Return [X, Y] of the center of cell containing provided text 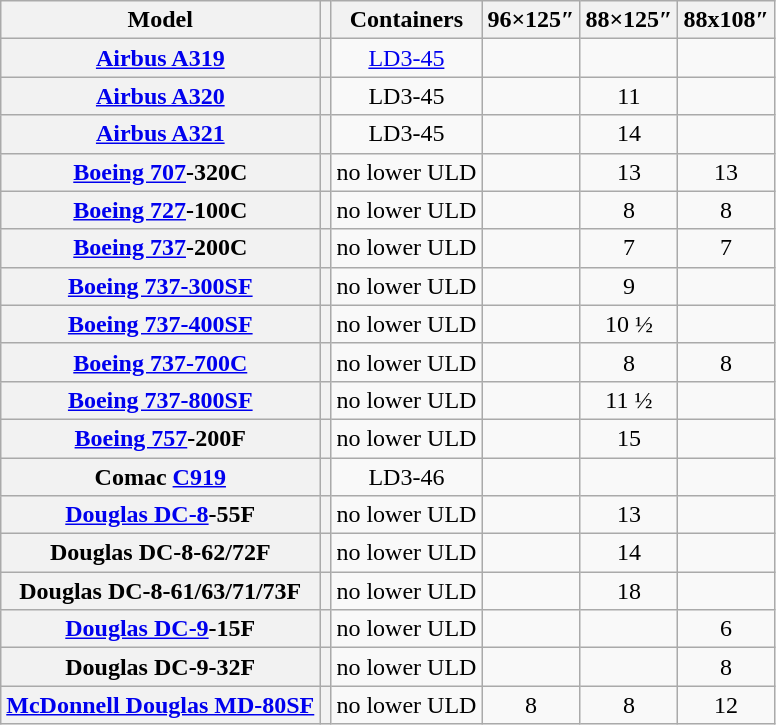
11 ½ [629, 400]
Airbus A321 [160, 134]
Boeing 737-400SF [160, 324]
Douglas DC-8-61/63/71/73F [160, 591]
Douglas DC-9-15F [160, 629]
88×125″ [629, 20]
11 [629, 96]
96×125″ [531, 20]
Boeing 737-300SF [160, 286]
6 [726, 629]
15 [629, 438]
Comac C919 [160, 477]
Douglas DC-8-55F [160, 515]
McDonnell Douglas MD-80SF [160, 705]
12 [726, 705]
18 [629, 591]
9 [629, 286]
Boeing 737-700C [160, 362]
Model [160, 20]
Douglas DC-8-62/72F [160, 553]
Boeing 707-320C [160, 172]
Airbus A319 [160, 58]
Boeing 737-800SF [160, 400]
Airbus A320 [160, 96]
Boeing 737-200C [160, 248]
Containers [406, 20]
LD3-46 [406, 477]
Boeing 727-100C [160, 210]
Boeing 757-200F [160, 438]
10 ½ [629, 324]
Douglas DC-9-32F [160, 667]
88x108″ [726, 20]
